Pinpoint the cell where the given text exists, returning its (x, y) midpoint coordinate. 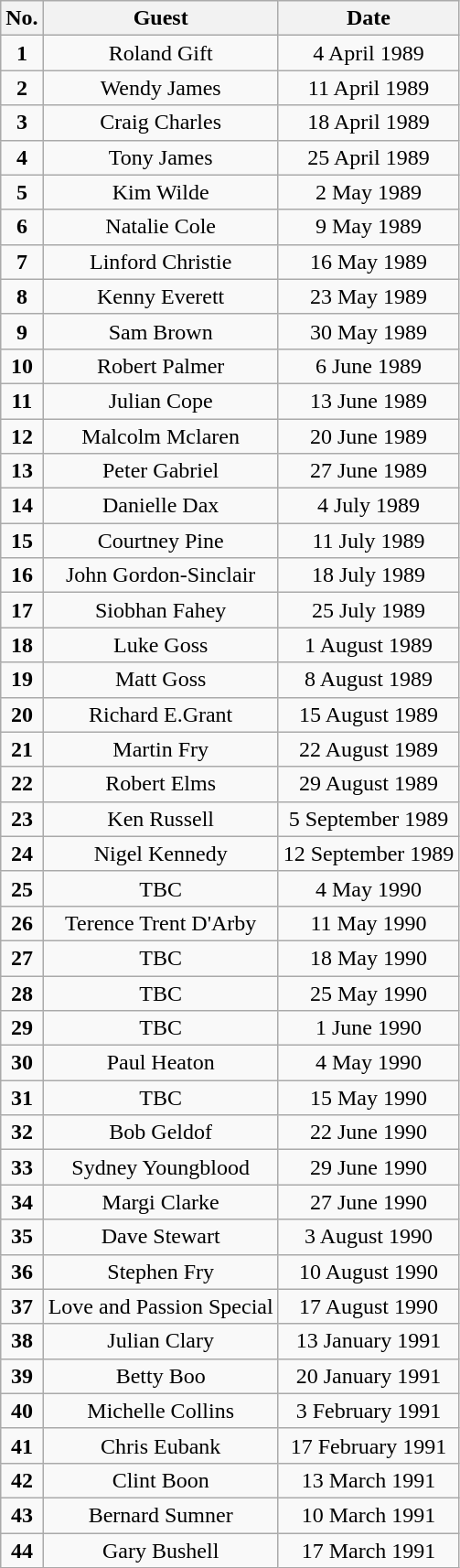
16 May 1989 (369, 262)
Date (369, 18)
40 (22, 1411)
Roland Gift (161, 53)
38 (22, 1341)
8 August 1989 (369, 680)
43 (22, 1515)
42 (22, 1480)
18 April 1989 (369, 123)
11 (22, 401)
Malcolm Mclaren (161, 436)
12 (22, 436)
5 September 1989 (369, 819)
18 July 1989 (369, 575)
22 August 1989 (369, 749)
13 March 1991 (369, 1480)
3 August 1990 (369, 1237)
15 August 1989 (369, 714)
Nigel Kennedy (161, 854)
28 (22, 993)
Matt Goss (161, 680)
Clint Boon (161, 1480)
44 (22, 1551)
Natalie Cole (161, 227)
24 (22, 854)
Dave Stewart (161, 1237)
Peter Gabriel (161, 471)
25 April 1989 (369, 157)
Tony James (161, 157)
18 May 1990 (369, 958)
15 (22, 541)
10 August 1990 (369, 1272)
Robert Elms (161, 784)
11 May 1990 (369, 923)
Michelle Collins (161, 1411)
Paul Heaton (161, 1063)
29 August 1989 (369, 784)
20 January 1991 (369, 1376)
26 (22, 923)
Courtney Pine (161, 541)
John Gordon-Sinclair (161, 575)
1 (22, 53)
Chris Eubank (161, 1445)
22 June 1990 (369, 1133)
Kim Wilde (161, 192)
27 June 1990 (369, 1202)
8 (22, 296)
7 (22, 262)
Betty Boo (161, 1376)
27 June 1989 (369, 471)
6 June 1989 (369, 366)
13 June 1989 (369, 401)
17 February 1991 (369, 1445)
30 May 1989 (369, 331)
13 (22, 471)
17 (22, 610)
29 June 1990 (369, 1167)
Wendy James (161, 88)
18 (22, 645)
25 May 1990 (369, 993)
31 (22, 1098)
Martin Fry (161, 749)
2 (22, 88)
41 (22, 1445)
37 (22, 1306)
12 September 1989 (369, 854)
35 (22, 1237)
4 (22, 157)
Sydney Youngblood (161, 1167)
17 August 1990 (369, 1306)
4 April 1989 (369, 53)
39 (22, 1376)
14 (22, 506)
Love and Passion Special (161, 1306)
Danielle Dax (161, 506)
25 July 1989 (369, 610)
23 May 1989 (369, 296)
11 July 1989 (369, 541)
Kenny Everett (161, 296)
2 May 1989 (369, 192)
Guest (161, 18)
32 (22, 1133)
3 February 1991 (369, 1411)
34 (22, 1202)
No. (22, 18)
9 May 1989 (369, 227)
Bernard Sumner (161, 1515)
Margi Clarke (161, 1202)
17 March 1991 (369, 1551)
Richard E.Grant (161, 714)
21 (22, 749)
11 April 1989 (369, 88)
36 (22, 1272)
Julian Cope (161, 401)
29 (22, 1028)
Robert Palmer (161, 366)
Luke Goss (161, 645)
20 June 1989 (369, 436)
5 (22, 192)
23 (22, 819)
6 (22, 227)
1 June 1990 (369, 1028)
Craig Charles (161, 123)
Stephen Fry (161, 1272)
Sam Brown (161, 331)
13 January 1991 (369, 1341)
33 (22, 1167)
4 July 1989 (369, 506)
16 (22, 575)
Gary Bushell (161, 1551)
27 (22, 958)
30 (22, 1063)
Siobhan Fahey (161, 610)
19 (22, 680)
Linford Christie (161, 262)
Bob Geldof (161, 1133)
10 (22, 366)
3 (22, 123)
Ken Russell (161, 819)
9 (22, 331)
20 (22, 714)
Terence Trent D'Arby (161, 923)
Julian Clary (161, 1341)
22 (22, 784)
25 (22, 888)
1 August 1989 (369, 645)
10 March 1991 (369, 1515)
15 May 1990 (369, 1098)
